Identify which cell holds the provided text, then report its [X, Y] central coordinate. 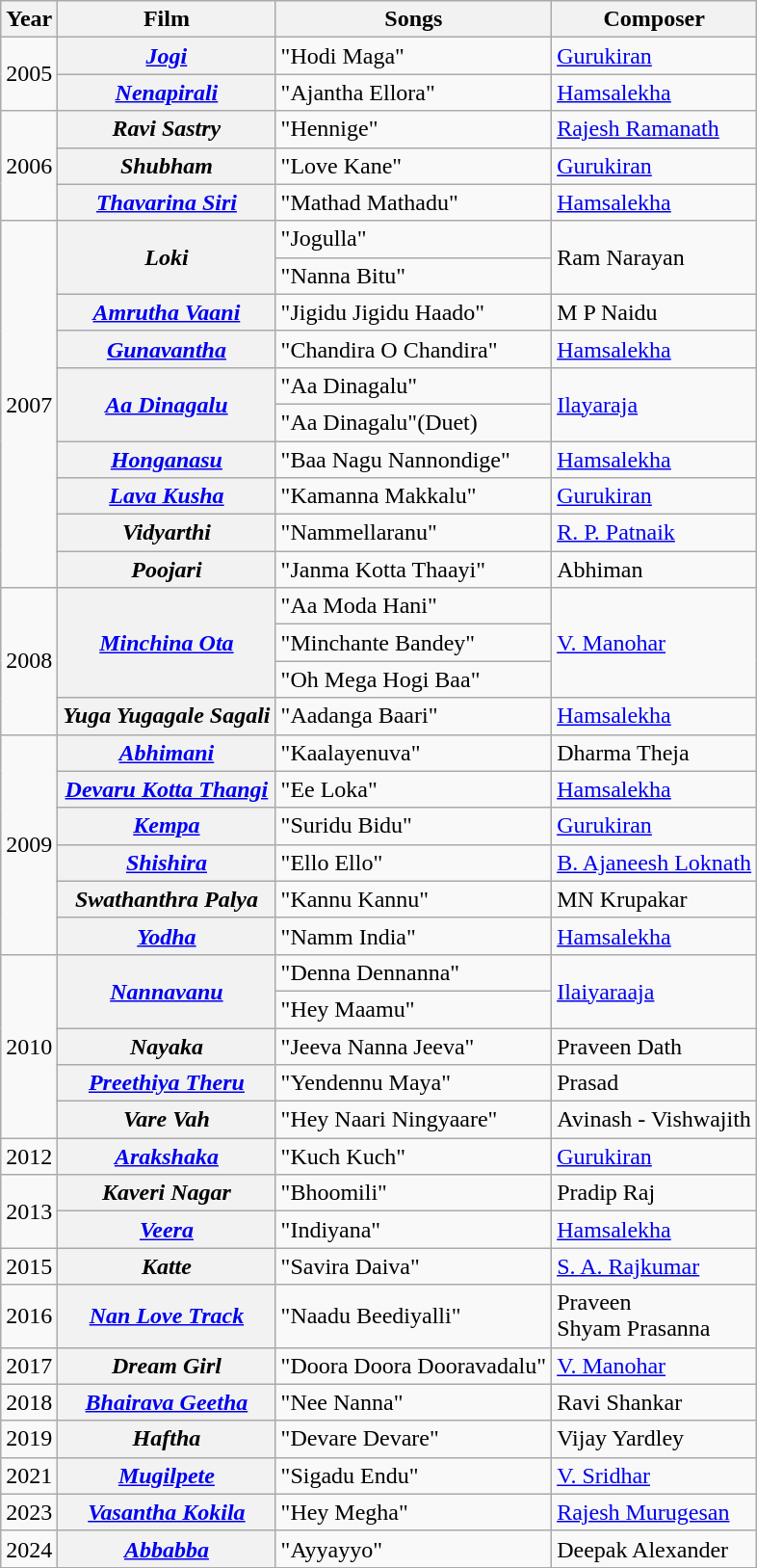
2008 [29, 661]
"Mathad Mathadu" [414, 202]
"Jeeva Nanna Jeeva" [414, 1046]
"Ayyayyo" [414, 1549]
"Devare Devare" [414, 1439]
Deepak Alexander [655, 1549]
Rajesh Ramanath [655, 129]
"Naadu Beediyalli" [414, 1316]
2006 [29, 166]
2017 [29, 1366]
Ravi Sastry [167, 129]
Thavarina Siri [167, 202]
"Kannu Kannu" [414, 899]
Vidyarthi [167, 533]
Ilayaraja [655, 404]
2024 [29, 1549]
Nayaka [167, 1046]
Vasantha Kokila [167, 1512]
"Indiyana" [414, 1230]
Film [167, 19]
Arakshaka [167, 1156]
Ravi Shankar [655, 1402]
"Kaalayenuva" [414, 753]
Kempa [167, 826]
Nannavanu [167, 991]
Composer [655, 19]
2018 [29, 1402]
"Aadanga Baari" [414, 716]
Jogi [167, 56]
Abhiman [655, 570]
Gunavantha [167, 349]
2023 [29, 1512]
Abhimani [167, 753]
Rajesh Murugesan [655, 1512]
Avinash - Vishwajith [655, 1120]
Songs [414, 19]
V. Sridhar [655, 1475]
Katte [167, 1266]
S. A. Rajkumar [655, 1266]
2010 [29, 1046]
Shubham [167, 166]
"Namm India" [414, 936]
"Ee Loka" [414, 789]
2016 [29, 1316]
"Suridu Bidu" [414, 826]
"Nee Nanna" [414, 1402]
"Baa Nagu Nannondige" [414, 460]
2009 [29, 844]
Year [29, 19]
Yuga Yugagale Sagali [167, 716]
Dharma Theja [655, 753]
Swathanthra Palya [167, 899]
Preethiya Theru [167, 1083]
Shishira [167, 863]
"Hey Naari Ningyaare" [414, 1120]
"Bhoomili" [414, 1193]
"Ello Ello" [414, 863]
"Hennige" [414, 129]
"Jigidu Jigidu Haado" [414, 312]
"Kamanna Makkalu" [414, 496]
Nenapirali [167, 93]
Ilaiyaraaja [655, 991]
"Chandira O Chandira" [414, 349]
"Denna Dennanna" [414, 972]
Lava Kusha [167, 496]
2021 [29, 1475]
Aa Dinagalu [167, 404]
Haftha [167, 1439]
2005 [29, 74]
"Janma Kotta Thaayi" [414, 570]
"Love Kane" [414, 166]
Honganasu [167, 460]
Vare Vah [167, 1120]
Mugilpete [167, 1475]
2013 [29, 1211]
"Yendennu Maya" [414, 1083]
"Nanna Bitu" [414, 276]
Amrutha Vaani [167, 312]
2019 [29, 1439]
"Hey Maamu" [414, 1009]
Poojari [167, 570]
"Aa Moda Hani" [414, 606]
Kaveri Nagar [167, 1193]
2015 [29, 1266]
"Minchante Bandey" [414, 643]
Vijay Yardley [655, 1439]
Dream Girl [167, 1366]
"Ajantha Ellora" [414, 93]
Minchina Ota [167, 643]
Abbabba [167, 1549]
R. P. Patnaik [655, 533]
"Kuch Kuch" [414, 1156]
Ram Narayan [655, 257]
2012 [29, 1156]
Prasad [655, 1083]
"Aa Dinagalu" [414, 385]
Yodha [167, 936]
B. Ajaneesh Loknath [655, 863]
Nan Love Track [167, 1316]
PraveenShyam Prasanna [655, 1316]
2007 [29, 405]
M P Naidu [655, 312]
Loki [167, 257]
"Jogulla" [414, 239]
Pradip Raj [655, 1193]
Veera [167, 1230]
"Hodi Maga" [414, 56]
"Aa Dinagalu"(Duet) [414, 422]
"Savira Daiva" [414, 1266]
"Oh Mega Hogi Baa" [414, 679]
Bhairava Geetha [167, 1402]
Praveen Dath [655, 1046]
Devaru Kotta Thangi [167, 789]
"Doora Doora Dooravadalu" [414, 1366]
"Sigadu Endu" [414, 1475]
MN Krupakar [655, 899]
"Nammellaranu" [414, 533]
"Hey Megha" [414, 1512]
